Return the [X, Y] coordinate for the center point of the cell that contains the specified text.  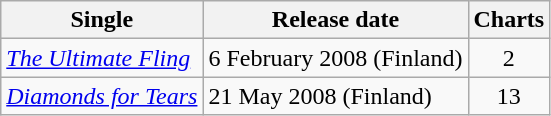
Diamonds for Tears [102, 96]
21 May 2008 (Finland) [336, 96]
6 February 2008 (Finland) [336, 58]
Release date [336, 20]
Single [102, 20]
2 [509, 58]
Charts [509, 20]
13 [509, 96]
The Ultimate Fling [102, 58]
